For the text-containing cell, return its midpoint in [X, Y] coordinate format. 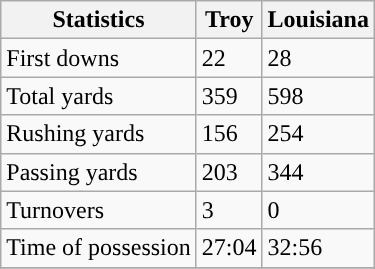
28 [318, 58]
598 [318, 96]
Statistics [99, 20]
0 [318, 210]
156 [229, 134]
Troy [229, 20]
First downs [99, 58]
27:04 [229, 248]
Total yards [99, 96]
Passing yards [99, 172]
Turnovers [99, 210]
Louisiana [318, 20]
254 [318, 134]
Time of possession [99, 248]
Rushing yards [99, 134]
3 [229, 210]
32:56 [318, 248]
359 [229, 96]
203 [229, 172]
344 [318, 172]
22 [229, 58]
